For the text-containing cell, return its midpoint in (X, Y) coordinate format. 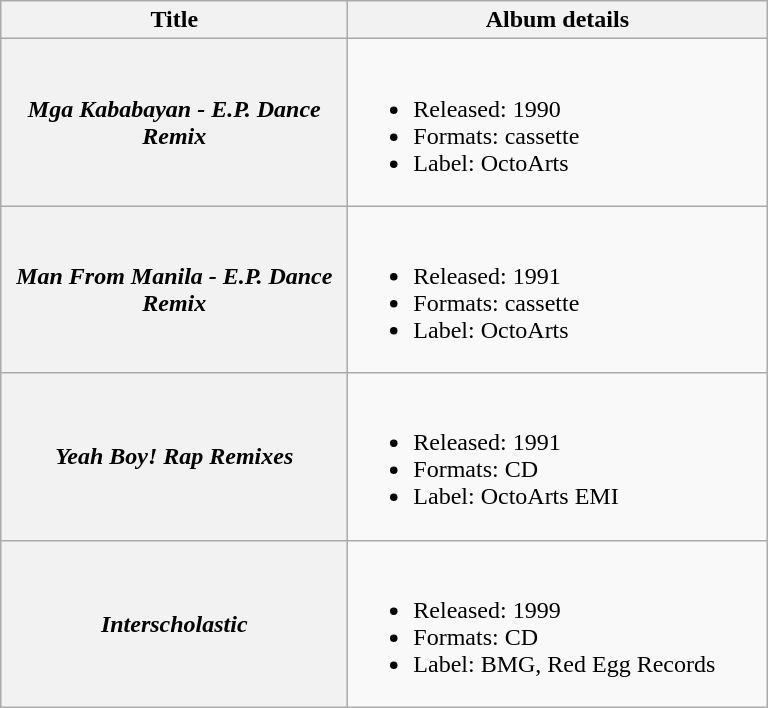
Title (174, 20)
Yeah Boy! Rap Remixes (174, 456)
Man From Manila - E.P. Dance Remix (174, 290)
Released: 1991Formats: cassetteLabel: OctoArts (558, 290)
Released: 1991Formats: CDLabel: OctoArts EMI (558, 456)
Interscholastic (174, 624)
Released: 1990Formats: cassetteLabel: OctoArts (558, 122)
Released: 1999Formats: CDLabel: BMG, Red Egg Records (558, 624)
Album details (558, 20)
Mga Kababayan - E.P. Dance Remix (174, 122)
